Determine the [X, Y] coordinate at the center of the cell enclosing the given text.  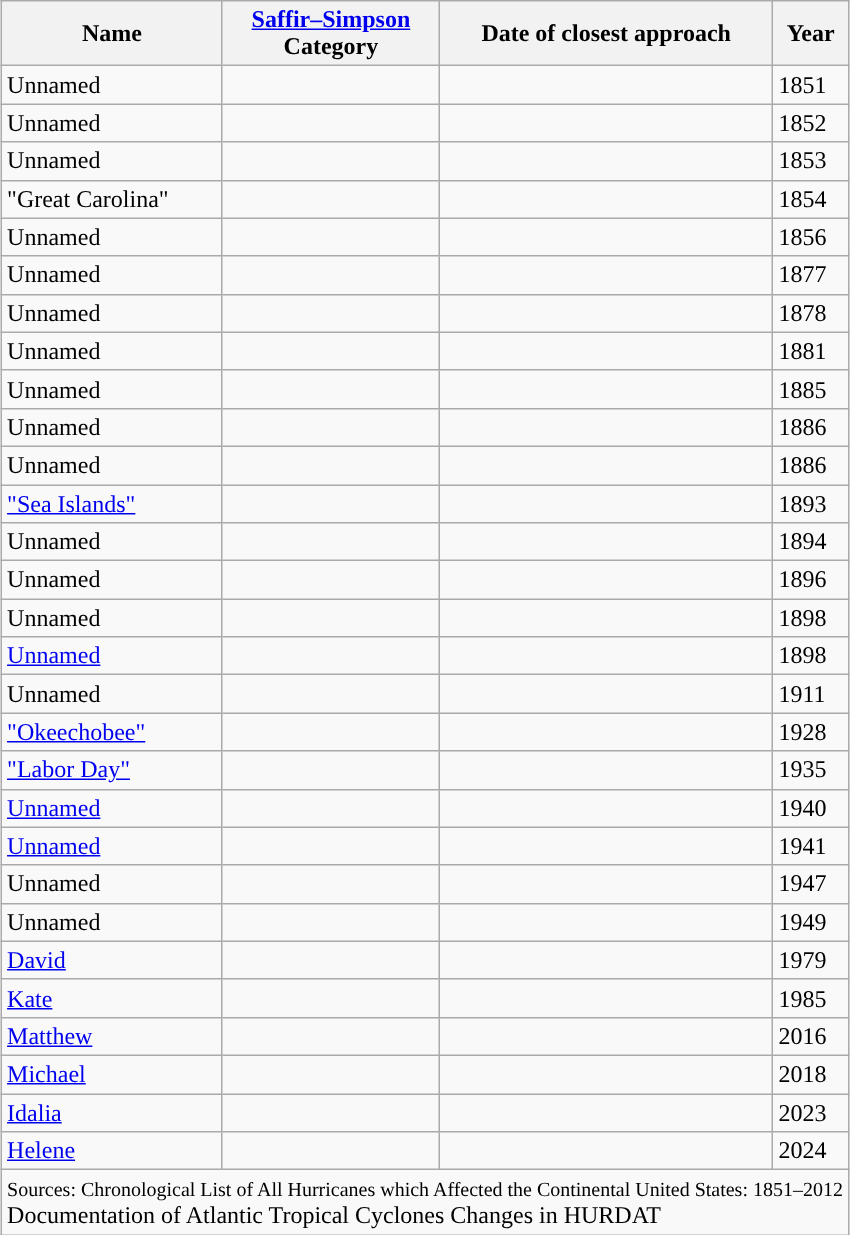
1941 [811, 846]
1853 [811, 161]
1940 [811, 808]
Kate [112, 998]
Saffir–SimpsonCategory [330, 34]
1894 [811, 542]
Name [112, 34]
"Labor Day" [112, 770]
1935 [811, 770]
1881 [811, 351]
1979 [811, 960]
1911 [811, 694]
1896 [811, 580]
1851 [811, 85]
1893 [811, 503]
1877 [811, 275]
Helene [112, 1151]
Date of closest approach [606, 34]
1985 [811, 998]
"Okeechobee" [112, 732]
Year [811, 34]
1947 [811, 884]
"Great Carolina" [112, 199]
"Sea Islands" [112, 503]
2024 [811, 1151]
1928 [811, 732]
1852 [811, 123]
David [112, 960]
1885 [811, 389]
1878 [811, 313]
2016 [811, 1036]
1949 [811, 922]
1854 [811, 199]
Matthew [112, 1036]
1856 [811, 237]
Idalia [112, 1113]
2023 [811, 1113]
2018 [811, 1074]
Michael [112, 1074]
